Extract the [X, Y] coordinate from the center of the cell holding the provided text.  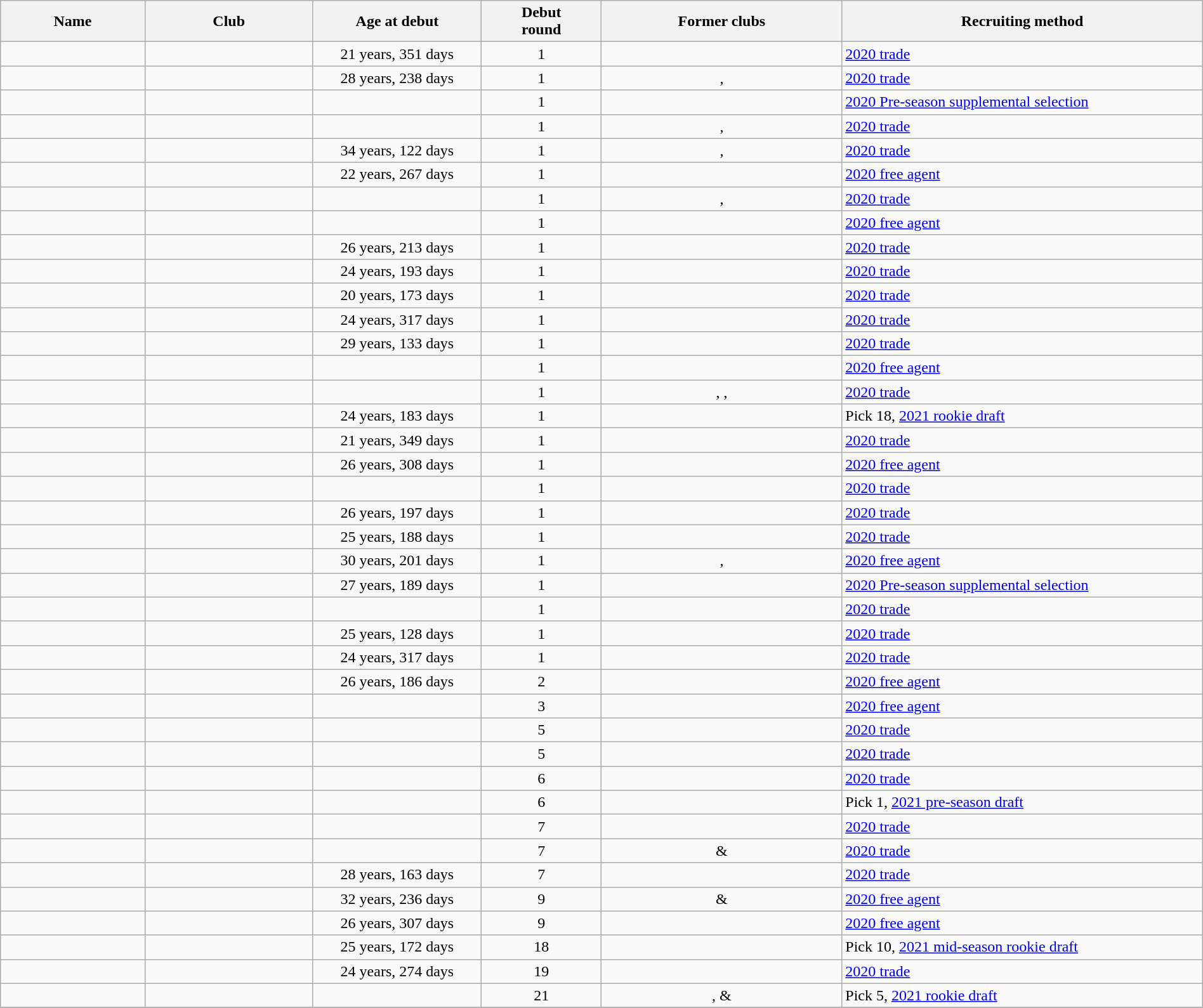
Former clubs [722, 22]
26 years, 186 days [397, 681]
, & [722, 995]
29 years, 133 days [397, 344]
Pick 18, 2021 rookie draft [1022, 416]
25 years, 128 days [397, 633]
2 [542, 681]
24 years, 274 days [397, 971]
Pick 1, 2021 pre-season draft [1022, 802]
26 years, 307 days [397, 923]
26 years, 197 days [397, 513]
25 years, 172 days [397, 947]
Recruiting method [1022, 22]
Debutround [542, 22]
27 years, 189 days [397, 585]
3 [542, 706]
21 years, 349 days [397, 440]
Pick 10, 2021 mid-season rookie draft [1022, 947]
21 [542, 995]
21 years, 351 days [397, 54]
28 years, 238 days [397, 78]
, , [722, 392]
Pick 5, 2021 rookie draft [1022, 995]
25 years, 188 days [397, 537]
26 years, 308 days [397, 464]
30 years, 201 days [397, 561]
28 years, 163 days [397, 875]
18 [542, 947]
22 years, 267 days [397, 174]
24 years, 183 days [397, 416]
26 years, 213 days [397, 247]
Name [72, 22]
Club [228, 22]
34 years, 122 days [397, 150]
32 years, 236 days [397, 899]
20 years, 173 days [397, 295]
19 [542, 971]
24 years, 193 days [397, 271]
Age at debut [397, 22]
